Capture the cell that displays the provided text and extract its [x, y] central coordinate. 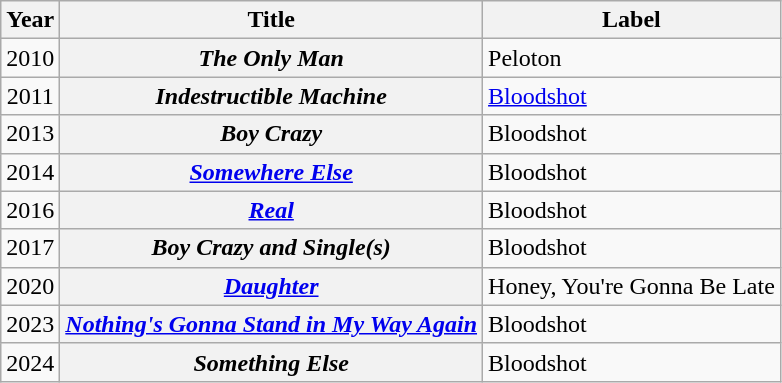
2024 [30, 362]
Indestructible Machine [272, 96]
2023 [30, 324]
Peloton [632, 58]
2013 [30, 134]
2017 [30, 248]
Year [30, 20]
2014 [30, 172]
Real [272, 210]
Nothing's Gonna Stand in My Way Again [272, 324]
Somewhere Else [272, 172]
2016 [30, 210]
Label [632, 20]
2011 [30, 96]
Title [272, 20]
2020 [30, 286]
2010 [30, 58]
Something Else [272, 362]
Boy Crazy [272, 134]
The Only Man [272, 58]
Boy Crazy and Single(s) [272, 248]
Honey, You're Gonna Be Late [632, 286]
Daughter [272, 286]
